Find where the given text appears and provide that cell's center as [X, Y] coordinate. 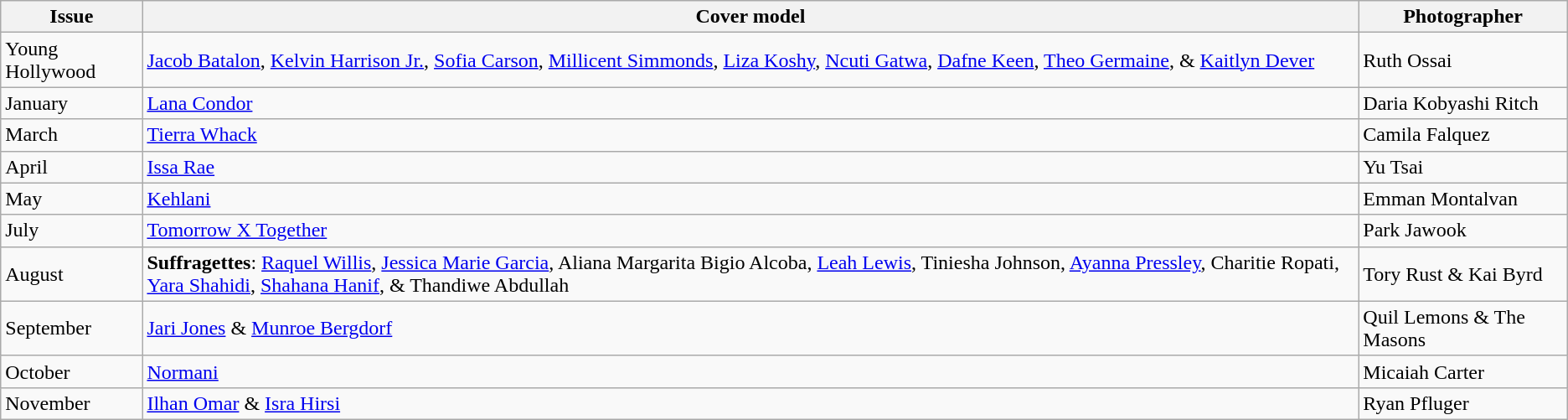
August [72, 273]
Normani [750, 371]
Ryan Pfluger [1462, 403]
Tierra Whack [750, 135]
Micaiah Carter [1462, 371]
September [72, 329]
Photographer [1462, 17]
Tomorrow X Together [750, 231]
Quil Lemons & The Masons [1462, 329]
Emman Montalvan [1462, 199]
January [72, 103]
October [72, 371]
Park Jawook [1462, 231]
Jari Jones & Munroe Bergdorf [750, 329]
November [72, 403]
Ilhan Omar & Isra Hirsi [750, 403]
Cover model [750, 17]
Tory Rust & Kai Byrd [1462, 273]
Kehlani [750, 199]
Issa Rae [750, 167]
May [72, 199]
Camila Falquez [1462, 135]
Yu Tsai [1462, 167]
Lana Condor [750, 103]
April [72, 167]
Ruth Ossai [1462, 60]
Jacob Batalon, Kelvin Harrison Jr., Sofia Carson, Millicent Simmonds, Liza Koshy, Ncuti Gatwa, Dafne Keen, Theo Germaine, & Kaitlyn Dever [750, 60]
July [72, 231]
Issue [72, 17]
Daria Kobyashi Ritch [1462, 103]
Young Hollywood [72, 60]
March [72, 135]
